Identify which cell holds the provided text, then report its [X, Y] central coordinate. 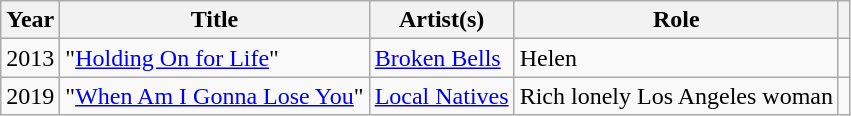
Title [214, 20]
Rich lonely Los Angeles woman [676, 96]
"Holding On for Life" [214, 58]
2013 [30, 58]
Helen [676, 58]
Local Natives [442, 96]
Year [30, 20]
"When Am I Gonna Lose You" [214, 96]
Role [676, 20]
2019 [30, 96]
Broken Bells [442, 58]
Artist(s) [442, 20]
